Output the (X, Y) coordinate of the center of the cell containing the given text.  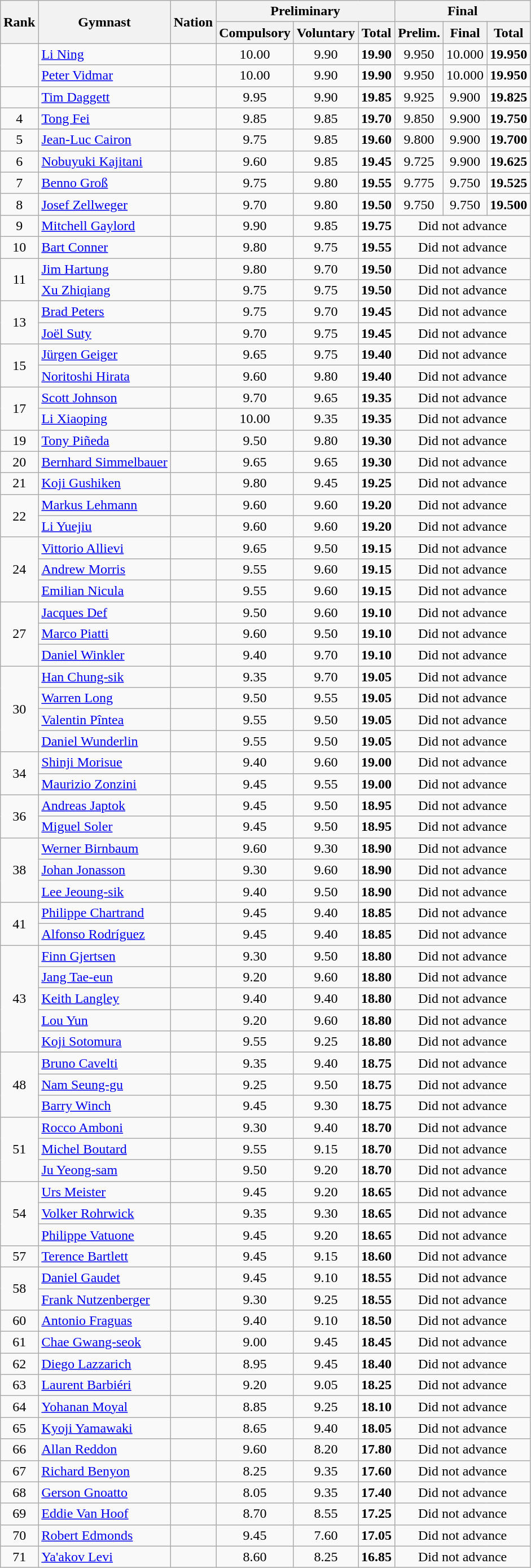
Compulsory (255, 33)
19.625 (509, 161)
8.85 (255, 1407)
69 (19, 1514)
19.60 (377, 140)
Daniel Gaudet (104, 1278)
17 (19, 408)
Jim Hartung (104, 269)
Tony Piñeda (104, 441)
17.40 (377, 1492)
Jang Tae-eun (104, 977)
Daniel Winkler (104, 655)
Robert Edmonds (104, 1535)
Werner Birnbaum (104, 848)
7 (19, 183)
Prelim. (419, 33)
60 (19, 1321)
Ya'akov Levi (104, 1557)
18.40 (377, 1364)
54 (19, 1213)
41 (19, 923)
Li Ning (104, 54)
17.60 (377, 1471)
8.20 (326, 1450)
Nation (193, 22)
Barry Winch (104, 1106)
5 (19, 140)
43 (19, 999)
16.85 (377, 1557)
4 (19, 118)
38 (19, 870)
34 (19, 773)
Gerson Gnoatto (104, 1492)
22 (19, 516)
8.65 (255, 1428)
Terence Bartlett (104, 1256)
8.60 (255, 1557)
9.925 (419, 97)
8.70 (255, 1514)
19.75 (377, 226)
Andreas Japtok (104, 805)
Michel Boutard (104, 1149)
Philippe Chartrand (104, 913)
10 (19, 247)
Finn Gjertsen (104, 956)
9.850 (419, 118)
Koji Sotomura (104, 1042)
19.70 (377, 118)
Voluntary (326, 33)
Jacques Def (104, 612)
Bart Conner (104, 247)
71 (19, 1557)
Gymnast (104, 22)
7.60 (326, 1535)
Emilian Nicula (104, 591)
18.45 (377, 1342)
17.25 (377, 1514)
24 (19, 569)
Scott Johnson (104, 398)
9.95 (255, 97)
Allan Reddon (104, 1450)
19.500 (509, 204)
18.10 (377, 1407)
Benno Groß (104, 183)
Bruno Cavelti (104, 1063)
Koji Gushiken (104, 483)
9.00 (255, 1342)
Alfonso Rodríguez (104, 934)
8.95 (255, 1364)
Rank (19, 22)
Xu Zhiqiang (104, 290)
Jürgen Geiger (104, 355)
Li Yuejiu (104, 526)
57 (19, 1256)
21 (19, 483)
Daniel Wunderlin (104, 741)
18.60 (377, 1256)
Miguel Soler (104, 827)
8 (19, 204)
Noritoshi Hirata (104, 376)
58 (19, 1288)
9.775 (419, 183)
19.825 (509, 97)
61 (19, 1342)
Nobuyuki Kajitani (104, 161)
Warren Long (104, 698)
11 (19, 280)
67 (19, 1471)
Lee Jeoung-sik (104, 891)
30 (19, 709)
Philippe Vatuone (104, 1235)
Shinji Morisue (104, 763)
Laurent Barbiéri (104, 1385)
9.800 (419, 140)
9 (19, 226)
8.05 (255, 1492)
18.25 (377, 1385)
9.05 (326, 1385)
66 (19, 1450)
Yohanan Moyal (104, 1407)
Volker Rohrwick (104, 1213)
Josef Zellweger (104, 204)
20 (19, 462)
Richard Benyon (104, 1471)
18.50 (377, 1321)
Markus Lehmann (104, 505)
Rocco Amboni (104, 1127)
Brad Peters (104, 312)
Lou Yun (104, 1020)
19.525 (509, 183)
Johan Jonasson (104, 870)
Nam Seung-gu (104, 1085)
27 (19, 633)
Bernhard Simmelbauer (104, 462)
18.05 (377, 1428)
Tim Daggett (104, 97)
64 (19, 1407)
Vittorio Allievi (104, 548)
65 (19, 1428)
Marco Piatti (104, 634)
63 (19, 1385)
48 (19, 1085)
6 (19, 161)
13 (19, 323)
Frank Nutzenberger (104, 1299)
Maurizio Zonzini (104, 784)
Li Xiaoping (104, 419)
Kyoji Yamawaki (104, 1428)
Diego Lazzarich (104, 1364)
17.80 (377, 1450)
Ju Yeong-sam (104, 1170)
51 (19, 1149)
Tong Fei (104, 118)
15 (19, 365)
Peter Vidmar (104, 76)
19 (19, 441)
Urs Meister (104, 1192)
Valentin Pîntea (104, 720)
Eddie Van Hoof (104, 1514)
Han Chung-sik (104, 677)
9.725 (419, 161)
Joël Suty (104, 333)
19.85 (377, 97)
36 (19, 816)
19.700 (509, 140)
Chae Gwang-seok (104, 1342)
8.55 (326, 1514)
Antonio Fraguas (104, 1321)
68 (19, 1492)
Keith Langley (104, 999)
62 (19, 1364)
Mitchell Gaylord (104, 226)
Jean-Luc Cairon (104, 140)
17.05 (377, 1535)
70 (19, 1535)
Andrew Morris (104, 569)
Preliminary (306, 11)
19.750 (509, 118)
19.25 (377, 483)
